Capture the cell that displays the provided text and extract its [x, y] central coordinate. 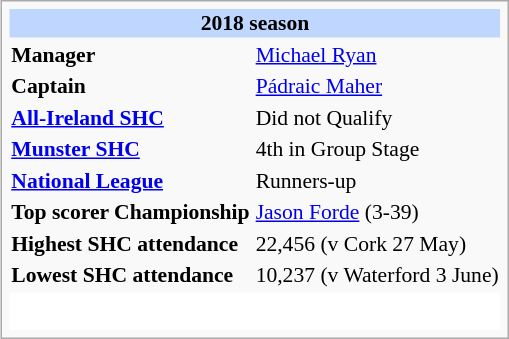
2018 season [255, 23]
National League [130, 180]
Michael Ryan [377, 54]
4th in Group Stage [377, 149]
Jason Forde (3-39) [377, 212]
10,237 (v Waterford 3 June) [377, 275]
Top scorer Championship [130, 212]
22,456 (v Cork 27 May) [377, 243]
Did not Qualify [377, 117]
Lowest SHC attendance [130, 275]
Pádraic Maher [377, 86]
Highest SHC attendance [130, 243]
Runners-up [377, 180]
Manager [130, 54]
All-Ireland SHC [130, 117]
Captain [130, 86]
Munster SHC [130, 149]
